Pinpoint the cell where the given text exists, returning its (x, y) midpoint coordinate. 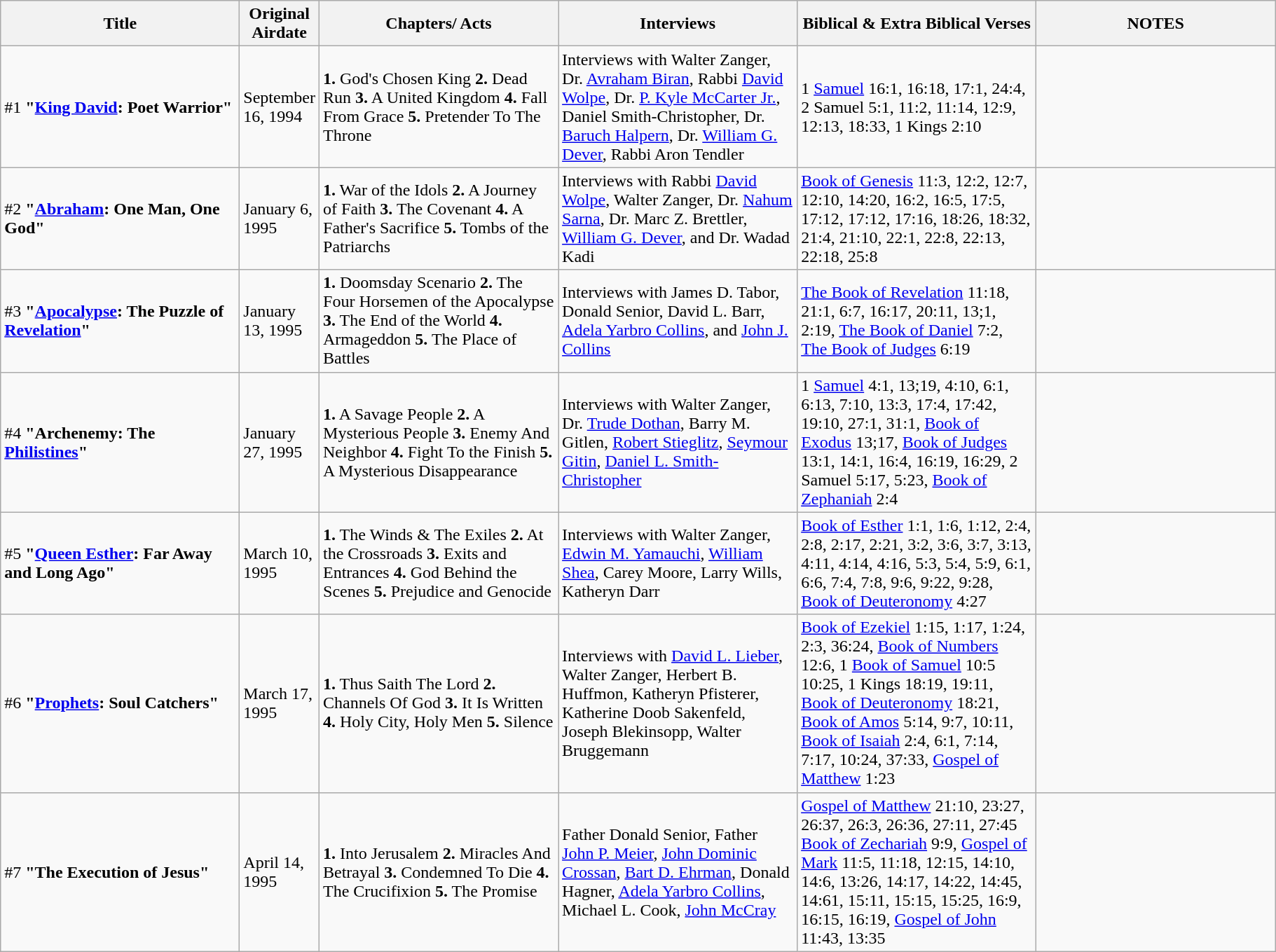
January 6, 1995 (280, 219)
1. God's Chosen King 2. Dead Run 3. A United Kingdom 4. Fall From Grace 5. Pretender To The Throne (439, 106)
March 17, 1995 (280, 703)
NOTES (1156, 24)
1. Into Jerusalem 2. Miracles And Betrayal 3. Condemned To Die 4. The Crucifixion 5. The Promise (439, 871)
Father Donald Senior, Father John P. Meier, John Dominic Crossan, Bart D. Ehrman, Donald Hagner, Adela Yarbro Collins, Michael L. Cook, John McCray (678, 871)
April 14, 1995 (280, 871)
Interviews with Walter Zanger, Edwin M. Yamauchi, William Shea, Carey Moore, Larry Wills, Katheryn Darr (678, 563)
1 Samuel 16:1, 16:18, 17:1, 24:4, 2 Samuel 5:1, 11:2, 11:14, 12:9, 12:13, 18:33, 1 Kings 2:10 (917, 106)
#4 "Archenemy: The Philistines" (121, 442)
1. Thus Saith The Lord 2. Channels Of God 3. It Is Written 4. Holy City, Holy Men 5. Silence (439, 703)
Interviews with James D. Tabor, Donald Senior, David L. Barr, Adela Yarbro Collins, and John J. Collins (678, 321)
#1 "King David: Poet Warrior" (121, 106)
Original Airdate (280, 24)
January 13, 1995 (280, 321)
Chapters/ Acts (439, 24)
#6 "Prophets: Soul Catchers" (121, 703)
1. Doomsday Scenario 2. The Four Horsemen of the Apocalypse 3. The End of the World 4. Armageddon 5. The Place of Battles (439, 321)
January 27, 1995 (280, 442)
Interviews with Walter Zanger, Dr. Trude Dothan, Barry M. Gitlen, Robert Stieglitz, Seymour Gitin, Daniel L. Smith-Christopher (678, 442)
The Book of Revelation 11:18, 21:1, 6:7, 16:17, 20:11, 13;1, 2:19, The Book of Daniel 7:2, The Book of Judges 6:19 (917, 321)
Title (121, 24)
1. The Winds & The Exiles 2. At the Crossroads 3. Exits and Entrances 4. God Behind the Scenes 5. Prejudice and Genocide (439, 563)
Book of Genesis 11:3, 12:2, 12:7, 12:10, 14:20, 16:2, 16:5, 17:5, 17:12, 17:12, 17:16, 18:26, 18:32, 21:4, 21:10, 22:1, 22:8, 22:13, 22:18, 25:8 (917, 219)
Interviews (678, 24)
Interviews with Rabbi David Wolpe, Walter Zanger, Dr. Nahum Sarna, Dr. Marc Z. Brettler, William G. Dever, and Dr. Wadad Kadi (678, 219)
#5 "Queen Esther: Far Away and Long Ago" (121, 563)
Biblical & Extra Biblical Verses (917, 24)
1. A Savage People 2. A Mysterious People 3. Enemy And Neighbor 4. Fight To the Finish 5. A Mysterious Disappearance (439, 442)
#7 "The Execution of Jesus" (121, 871)
September 16, 1994 (280, 106)
March 10, 1995 (280, 563)
1. War of the Idols 2. A Journey of Faith 3. The Covenant 4. A Father's Sacrifice 5. Tombs of the Patriarchs (439, 219)
#2 "Abraham: One Man, One God" (121, 219)
#3 "Apocalypse: The Puzzle of Revelation" (121, 321)
